Return (x, y) of the center of cell containing provided text 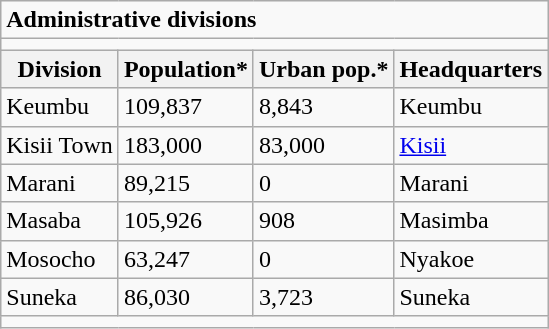
183,000 (186, 145)
105,926 (186, 221)
109,837 (186, 107)
Population* (186, 69)
83,000 (323, 145)
3,723 (323, 297)
Nyakoe (471, 259)
Masimba (471, 221)
8,843 (323, 107)
Headquarters (471, 69)
Urban pop.* (323, 69)
908 (323, 221)
Kisii (471, 145)
Kisii Town (60, 145)
Administrative divisions (274, 20)
63,247 (186, 259)
86,030 (186, 297)
Division (60, 69)
Masaba (60, 221)
89,215 (186, 183)
Mosocho (60, 259)
